Determine the [X, Y] coordinate at the center of the cell enclosing the given text.  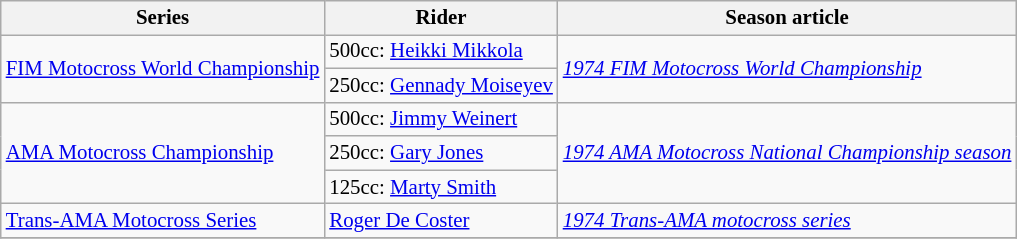
500cc: Heikki Mikkola [440, 51]
250cc: Gary Jones [440, 153]
500cc: Jimmy Weinert [440, 119]
250cc: Gennady Moiseyev [440, 85]
1974 AMA Motocross National Championship season [788, 153]
Rider [440, 18]
1974 Trans-AMA motocross series [788, 221]
Trans-AMA Motocross Series [163, 221]
AMA Motocross Championship [163, 153]
Roger De Coster [440, 221]
1974 FIM Motocross World Championship [788, 68]
Series [163, 18]
FIM Motocross World Championship [163, 68]
Season article [788, 18]
125cc: Marty Smith [440, 187]
